Locate the cell with the specified text and output its (x, y) center coordinate. 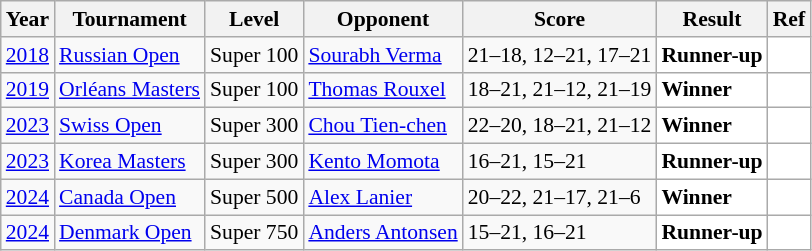
2018 (28, 55)
22–20, 18–21, 21–12 (560, 126)
Swiss Open (130, 126)
Russian Open (130, 55)
Opponent (382, 19)
Alex Lanier (382, 197)
Score (560, 19)
16–21, 15–21 (560, 162)
Tournament (130, 19)
Super 750 (254, 233)
Kento Momota (382, 162)
20–22, 21–17, 21–6 (560, 197)
Denmark Open (130, 233)
Sourabh Verma (382, 55)
Korea Masters (130, 162)
Orléans Masters (130, 90)
21–18, 12–21, 17–21 (560, 55)
Thomas Rouxel (382, 90)
Anders Antonsen (382, 233)
Super 500 (254, 197)
Level (254, 19)
2019 (28, 90)
Result (712, 19)
Chou Tien-chen (382, 126)
Ref (789, 19)
Canada Open (130, 197)
Year (28, 19)
15–21, 16–21 (560, 233)
18–21, 21–12, 21–19 (560, 90)
